Provide the [X, Y] coordinate of the cell's center where the given text is located.  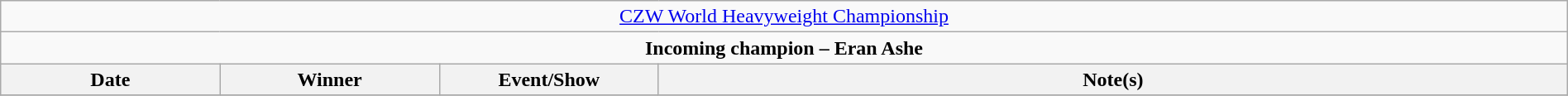
Winner [329, 79]
Event/Show [549, 79]
Note(s) [1113, 79]
Incoming champion – Eran Ashe [784, 48]
CZW World Heavyweight Championship [784, 17]
Date [111, 79]
